Pinpoint the cell where the given text exists, returning its (X, Y) midpoint coordinate. 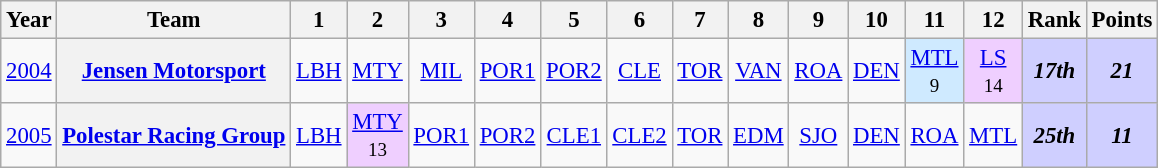
10 (876, 20)
MTL9 (934, 72)
EDM (758, 136)
2005 (29, 136)
Polestar Racing Group (174, 136)
9 (818, 20)
CLE (640, 72)
1 (319, 20)
Team (174, 20)
MTY13 (378, 136)
2 (378, 20)
2004 (29, 72)
Points (1122, 20)
21 (1122, 72)
LS14 (994, 72)
7 (700, 20)
SJO (818, 136)
17th (1055, 72)
VAN (758, 72)
12 (994, 20)
MTL (994, 136)
8 (758, 20)
CLE1 (574, 136)
Year (29, 20)
MIL (441, 72)
4 (507, 20)
Rank (1055, 20)
CLE2 (640, 136)
3 (441, 20)
25th (1055, 136)
Jensen Motorsport (174, 72)
6 (640, 20)
5 (574, 20)
MTY (378, 72)
